Pinpoint the cell where the given text exists, returning its (X, Y) midpoint coordinate. 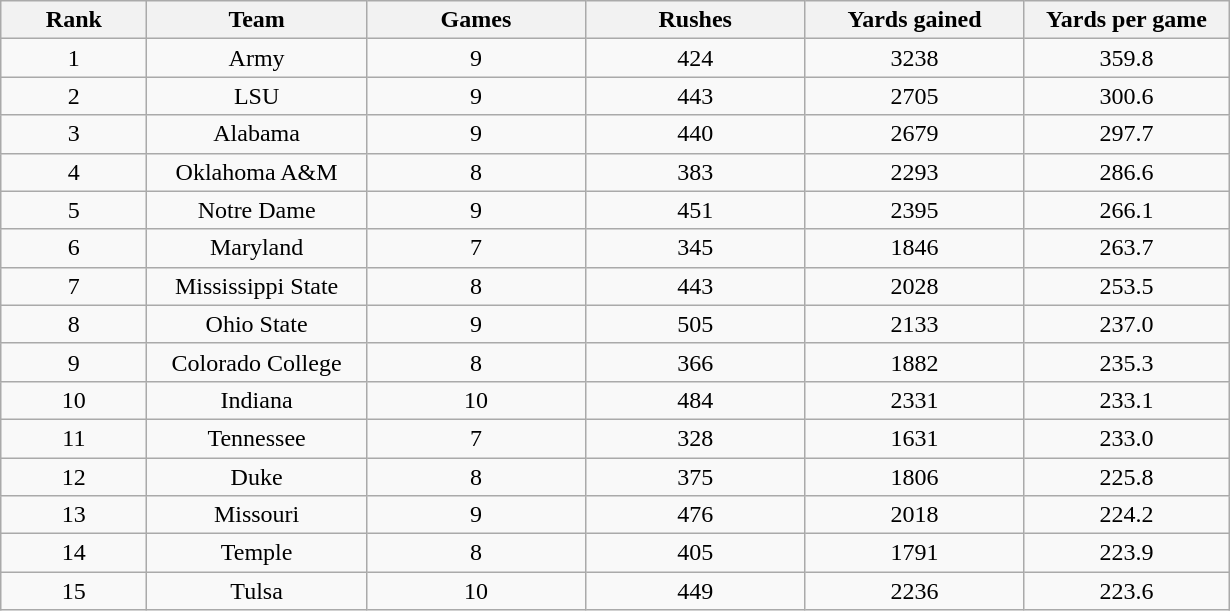
2236 (914, 591)
Tennessee (256, 438)
13 (74, 515)
424 (696, 58)
286.6 (1126, 172)
225.8 (1126, 477)
300.6 (1126, 96)
253.5 (1126, 286)
1846 (914, 248)
12 (74, 477)
366 (696, 362)
233.0 (1126, 438)
505 (696, 324)
Colorado College (256, 362)
2395 (914, 210)
Notre Dame (256, 210)
Ohio State (256, 324)
2028 (914, 286)
440 (696, 134)
4 (74, 172)
2331 (914, 400)
405 (696, 553)
1 (74, 58)
297.7 (1126, 134)
Yards per game (1126, 20)
Temple (256, 553)
15 (74, 591)
Tulsa (256, 591)
3 (74, 134)
5 (74, 210)
3238 (914, 58)
2679 (914, 134)
2133 (914, 324)
235.3 (1126, 362)
Games (476, 20)
224.2 (1126, 515)
Maryland (256, 248)
Mississippi State (256, 286)
449 (696, 591)
Team (256, 20)
1631 (914, 438)
233.1 (1126, 400)
Alabama (256, 134)
1806 (914, 477)
Duke (256, 477)
Yards gained (914, 20)
223.6 (1126, 591)
Rank (74, 20)
451 (696, 210)
328 (696, 438)
1791 (914, 553)
2705 (914, 96)
LSU (256, 96)
Oklahoma A&M (256, 172)
223.9 (1126, 553)
375 (696, 477)
383 (696, 172)
359.8 (1126, 58)
484 (696, 400)
11 (74, 438)
345 (696, 248)
6 (74, 248)
2018 (914, 515)
Rushes (696, 20)
476 (696, 515)
237.0 (1126, 324)
2293 (914, 172)
266.1 (1126, 210)
1882 (914, 362)
Missouri (256, 515)
Army (256, 58)
263.7 (1126, 248)
Indiana (256, 400)
14 (74, 553)
2 (74, 96)
